Capture the cell that displays the provided text and extract its [X, Y] central coordinate. 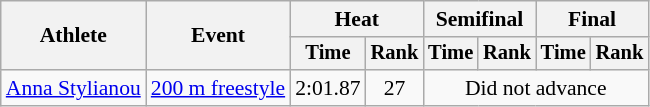
Final [592, 19]
Event [218, 36]
Anna Stylianou [74, 88]
Semifinal [479, 19]
Athlete [74, 36]
Heat [356, 19]
2:01.87 [328, 88]
27 [395, 88]
Did not advance [536, 88]
200 m freestyle [218, 88]
